Scan for the cell matching the given text and deliver its [x, y] coordinate at center. 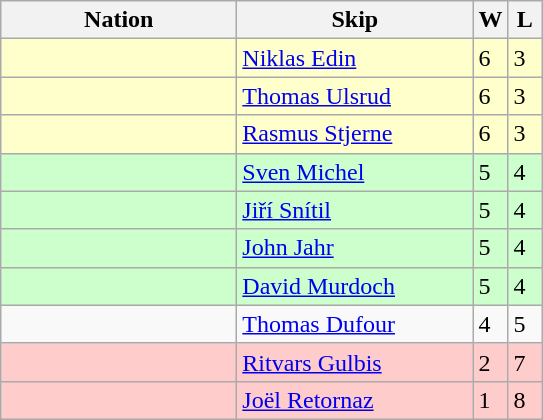
Niklas Edin [355, 58]
Joël Retornaz [355, 400]
John Jahr [355, 248]
Thomas Dufour [355, 324]
L [525, 20]
David Murdoch [355, 286]
Sven Michel [355, 172]
Thomas Ulsrud [355, 96]
Jiří Snítil [355, 210]
2 [490, 362]
1 [490, 400]
W [490, 20]
Rasmus Stjerne [355, 134]
7 [525, 362]
Nation [119, 20]
8 [525, 400]
Ritvars Gulbis [355, 362]
Skip [355, 20]
